Determine the (X, Y) coordinate at the center of the cell enclosing the given text.  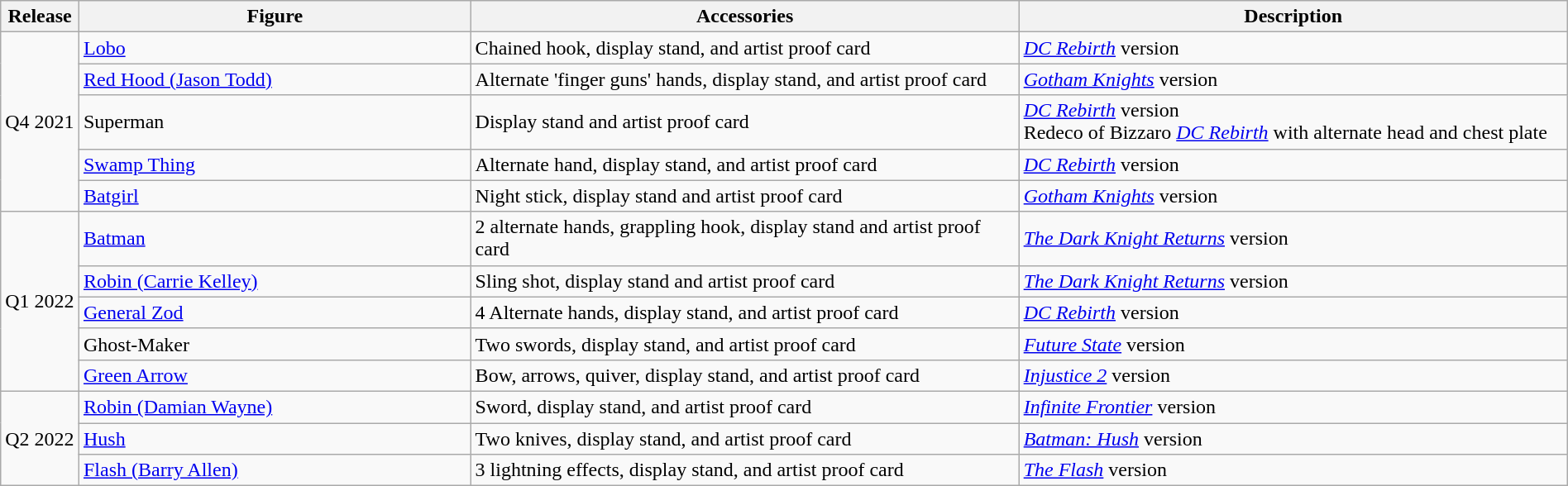
Figure (275, 17)
Hush (275, 439)
Swamp Thing (275, 164)
DC Rebirth versionRedeco of Bizzaro DC Rebirth with alternate head and chest plate (1293, 122)
Display stand and artist proof card (744, 122)
Release (40, 17)
Batman (275, 238)
Flash (Barry Allen) (275, 470)
Batman: Hush version (1293, 439)
Two knives, display stand, and artist proof card (744, 439)
Q2 2022 (40, 438)
Robin (Damian Wayne) (275, 407)
Superman (275, 122)
Sword, display stand, and artist proof card (744, 407)
General Zod (275, 312)
Red Hood (Jason Todd) (275, 79)
Bow, arrows, quiver, display stand, and artist proof card (744, 375)
Night stick, display stand and artist proof card (744, 196)
Sling shot, display stand and artist proof card (744, 281)
Future State version (1293, 344)
Description (1293, 17)
Lobo (275, 48)
Robin (Carrie Kelley) (275, 281)
Green Arrow (275, 375)
Injustice 2 version (1293, 375)
Batgirl (275, 196)
Infinite Frontier version (1293, 407)
Two swords, display stand, and artist proof card (744, 344)
3 lightning effects, display stand, and artist proof card (744, 470)
The Flash version (1293, 470)
Alternate hand, display stand, and artist proof card (744, 164)
Accessories (744, 17)
Ghost-Maker (275, 344)
Chained hook, display stand, and artist proof card (744, 48)
Q4 2021 (40, 122)
2 alternate hands, grappling hook, display stand and artist proof card (744, 238)
Q1 2022 (40, 301)
4 Alternate hands, display stand, and artist proof card (744, 312)
Alternate 'finger guns' hands, display stand, and artist proof card (744, 79)
